From the cell containing the given text, extract its center point as [x, y] coordinate. 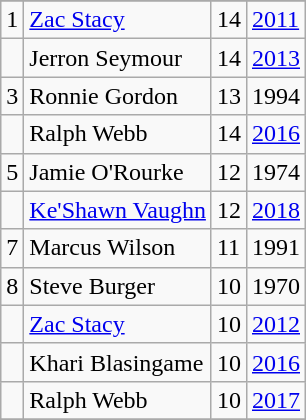
Ke'Shawn Vaughn [118, 210]
8 [12, 286]
7 [12, 248]
Ronnie Gordon [118, 96]
1970 [276, 286]
1974 [276, 172]
2012 [276, 324]
13 [228, 96]
Jamie O'Rourke [118, 172]
2017 [276, 400]
2018 [276, 210]
Marcus Wilson [118, 248]
3 [12, 96]
1991 [276, 248]
5 [12, 172]
Jerron Seymour [118, 58]
2011 [276, 20]
Khari Blasingame [118, 362]
Steve Burger [118, 286]
11 [228, 248]
1994 [276, 96]
2013 [276, 58]
1 [12, 20]
